From the cell containing the given text, extract its center point as (X, Y) coordinate. 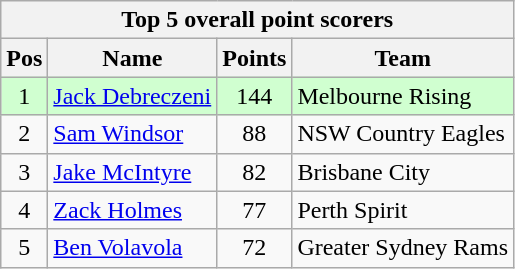
Top 5 overall point scorers (258, 20)
72 (254, 248)
2 (24, 134)
Sam Windsor (132, 134)
Pos (24, 58)
144 (254, 96)
Perth Spirit (403, 210)
82 (254, 172)
NSW Country Eagles (403, 134)
Jake McIntyre (132, 172)
Brisbane City (403, 172)
Points (254, 58)
88 (254, 134)
3 (24, 172)
Name (132, 58)
Jack Debreczeni (132, 96)
5 (24, 248)
1 (24, 96)
4 (24, 210)
Zack Holmes (132, 210)
Greater Sydney Rams (403, 248)
77 (254, 210)
Ben Volavola (132, 248)
Melbourne Rising (403, 96)
Team (403, 58)
